Return (X, Y) of the center of cell containing provided text 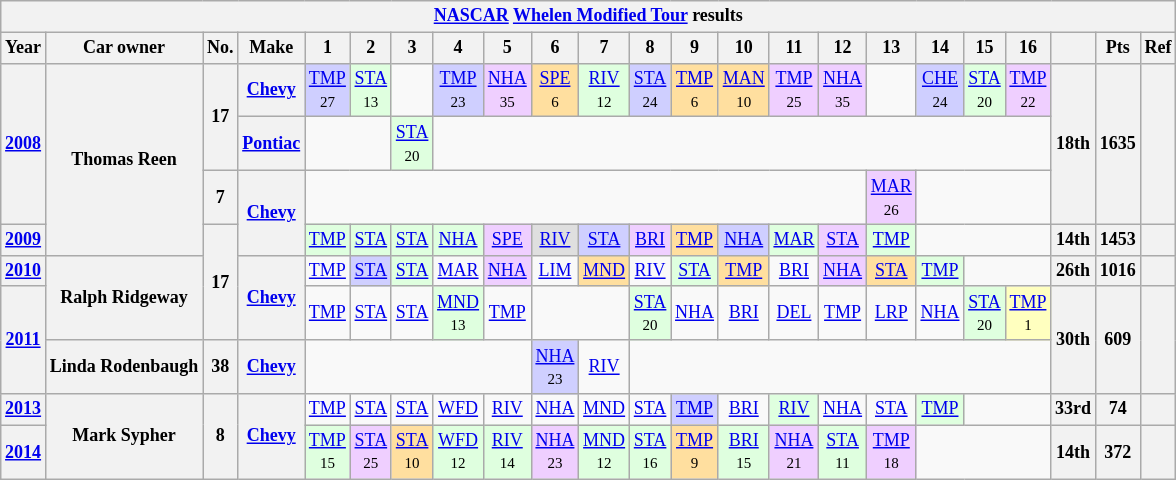
No. (220, 48)
MAR26 (891, 197)
1016 (1118, 270)
16 (1028, 48)
STA25 (370, 452)
RIV12 (604, 90)
2011 (24, 340)
609 (1118, 340)
Thomas Reen (124, 159)
NASCAR Whelen Modified Tour results (588, 16)
2010 (24, 270)
NHA21 (794, 452)
1 (328, 48)
STA11 (843, 452)
9 (695, 48)
33rd (1074, 410)
STA13 (370, 90)
STA10 (412, 452)
Pontiac (272, 144)
SPE (507, 240)
SPE6 (555, 90)
RIV14 (507, 452)
Linda Rodenbaugh (124, 367)
2 (370, 48)
14 (940, 48)
Ref (1158, 48)
TMP23 (458, 90)
MND13 (458, 313)
WFD12 (458, 452)
38 (220, 367)
15 (984, 48)
Year (24, 48)
MAN10 (744, 90)
TMP25 (794, 90)
TMP22 (1028, 90)
MND12 (604, 452)
10 (744, 48)
LIM (555, 270)
Pts (1118, 48)
13 (891, 48)
STA16 (650, 452)
74 (1118, 410)
BRI15 (744, 452)
TMP27 (328, 90)
Car owner (124, 48)
2008 (24, 144)
Make (272, 48)
5 (507, 48)
6 (555, 48)
2009 (24, 240)
TMP9 (695, 452)
1453 (1118, 240)
CHE24 (940, 90)
3 (412, 48)
11 (794, 48)
TMP18 (891, 452)
TMP15 (328, 452)
Mark Sypher (124, 436)
4 (458, 48)
26th (1074, 270)
18th (1074, 144)
2014 (24, 452)
TMP1 (1028, 313)
WFD (458, 410)
12 (843, 48)
30th (1074, 340)
Ralph Ridgeway (124, 298)
372 (1118, 452)
DEL (794, 313)
STA24 (650, 90)
LRP (891, 313)
2013 (24, 410)
TMP6 (695, 90)
1635 (1118, 144)
